Locate the cell with the specified text and output its [x, y] center coordinate. 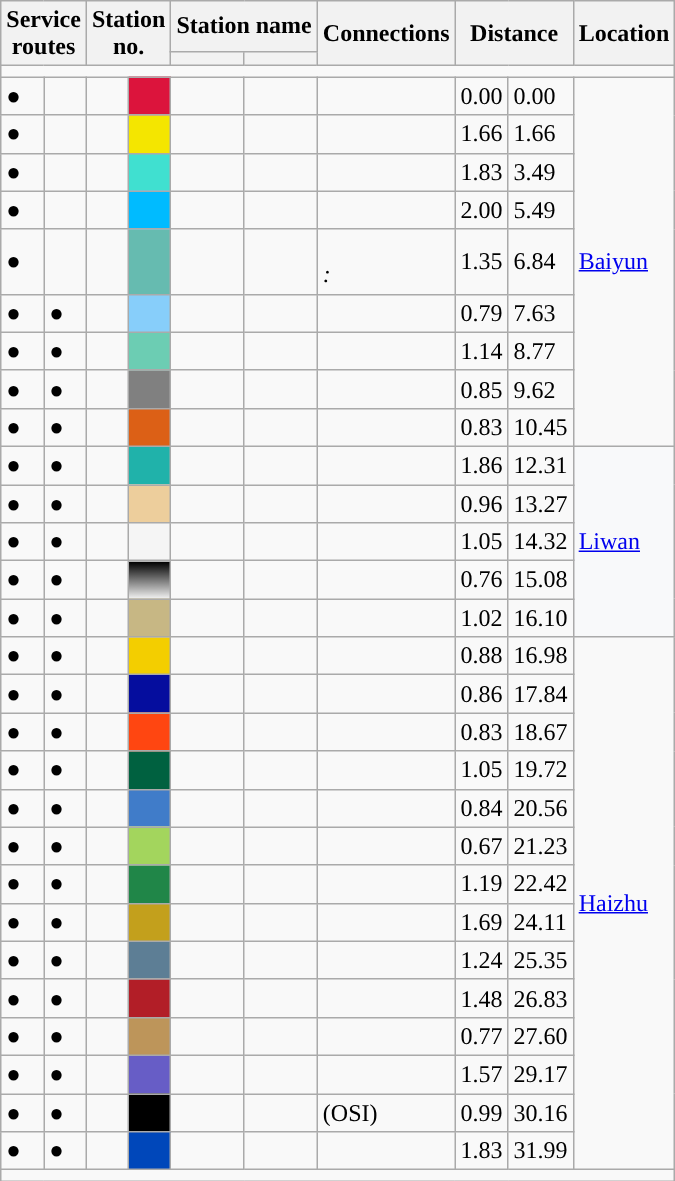
0.77 [482, 1036]
0.96 [482, 503]
1.69 [482, 922]
0.88 [482, 656]
7.63 [540, 313]
0.86 [482, 694]
(OSI) [386, 1113]
Distance [514, 34]
1.19 [482, 884]
0.99 [482, 1113]
5.49 [540, 210]
30.16 [540, 1113]
0.85 [482, 389]
0.84 [482, 808]
14.32 [540, 542]
21.23 [540, 846]
1.14 [482, 351]
Serviceroutes [44, 34]
31.99 [540, 1151]
18.67 [540, 732]
19.72 [540, 770]
Stationno. [128, 34]
26.83 [540, 998]
1.24 [482, 960]
15.08 [540, 580]
Station name [244, 26]
16.10 [540, 618]
0.67 [482, 846]
Baiyun [624, 262]
29.17 [540, 1074]
24.11 [540, 922]
Connections [386, 34]
Location [624, 34]
3.49 [540, 172]
0.79 [482, 313]
10.45 [540, 427]
: [386, 262]
13.27 [540, 503]
25.35 [540, 960]
1.48 [482, 998]
0.76 [482, 580]
12.31 [540, 465]
1.02 [482, 618]
17.84 [540, 694]
8.77 [540, 351]
2.00 [482, 210]
27.60 [540, 1036]
16.98 [540, 656]
1.57 [482, 1074]
6.84 [540, 262]
Liwan [624, 541]
Haizhu [624, 904]
1.35 [482, 262]
1.86 [482, 465]
20.56 [540, 808]
9.62 [540, 389]
22.42 [540, 884]
